Search for the cell housing the specified text and yield its (X, Y) center coordinate. 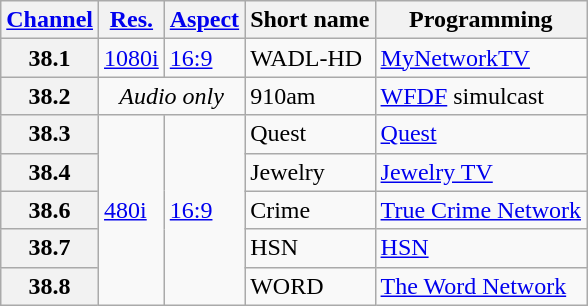
Programming (481, 20)
Jewelry TV (481, 172)
Short name (310, 20)
38.6 (50, 210)
480i (132, 210)
38.2 (50, 96)
Crime (310, 210)
Jewelry (310, 172)
Audio only (172, 96)
WFDF simulcast (481, 96)
910am (310, 96)
38.3 (50, 134)
Channel (50, 20)
MyNetworkTV (481, 58)
The Word Network (481, 286)
True Crime Network (481, 210)
38.8 (50, 286)
WORD (310, 286)
1080i (132, 58)
38.7 (50, 248)
Aspect (204, 20)
38.1 (50, 58)
38.4 (50, 172)
WADL-HD (310, 58)
Res. (132, 20)
